Find where the given text appears and provide that cell's center as (X, Y) coordinate. 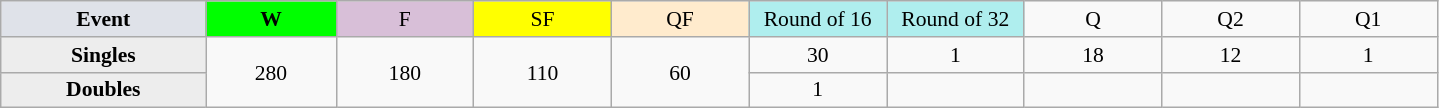
F (405, 19)
Round of 16 (818, 19)
QF (680, 19)
Singles (104, 55)
280 (271, 72)
60 (680, 72)
110 (543, 72)
Q (1093, 19)
12 (1231, 55)
Event (104, 19)
30 (818, 55)
180 (405, 72)
W (271, 19)
Doubles (104, 90)
Q2 (1231, 19)
Q1 (1368, 19)
Round of 32 (955, 19)
SF (543, 19)
18 (1093, 55)
